Provide the (X, Y) coordinate of the cell's center where the given text is located.  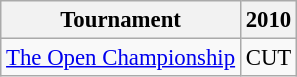
The Open Championship (121, 58)
Tournament (121, 20)
2010 (268, 20)
CUT (268, 58)
